Pinpoint the cell where the given text exists, returning its [X, Y] midpoint coordinate. 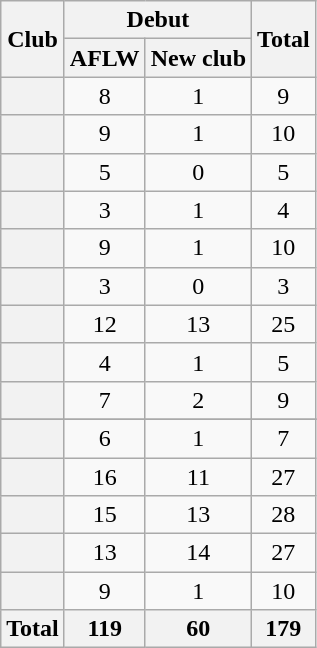
12 [104, 324]
Club [33, 39]
28 [284, 515]
New club [198, 58]
119 [104, 629]
25 [284, 324]
15 [104, 515]
179 [284, 629]
Debut [158, 20]
14 [198, 553]
8 [104, 96]
6 [104, 438]
16 [104, 477]
2 [198, 400]
AFLW [104, 58]
60 [198, 629]
11 [198, 477]
